Capture the cell that displays the provided text and extract its [X, Y] central coordinate. 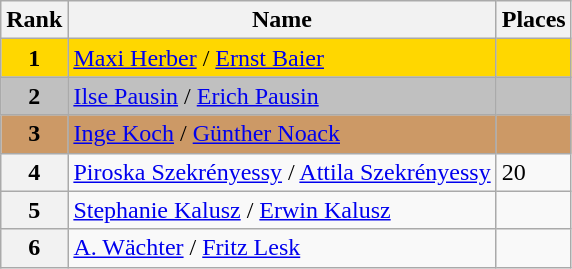
1 [34, 58]
5 [34, 210]
Rank [34, 20]
Places [534, 20]
Piroska Szekrényessy / Attila Szekrényessy [282, 172]
Maxi Herber / Ernst Baier [282, 58]
2 [34, 96]
Inge Koch / Günther Noack [282, 134]
A. Wächter / Fritz Lesk [282, 248]
Name [282, 20]
3 [34, 134]
6 [34, 248]
Stephanie Kalusz / Erwin Kalusz [282, 210]
Ilse Pausin / Erich Pausin [282, 96]
20 [534, 172]
4 [34, 172]
